Identify which cell holds the provided text, then report its [X, Y] central coordinate. 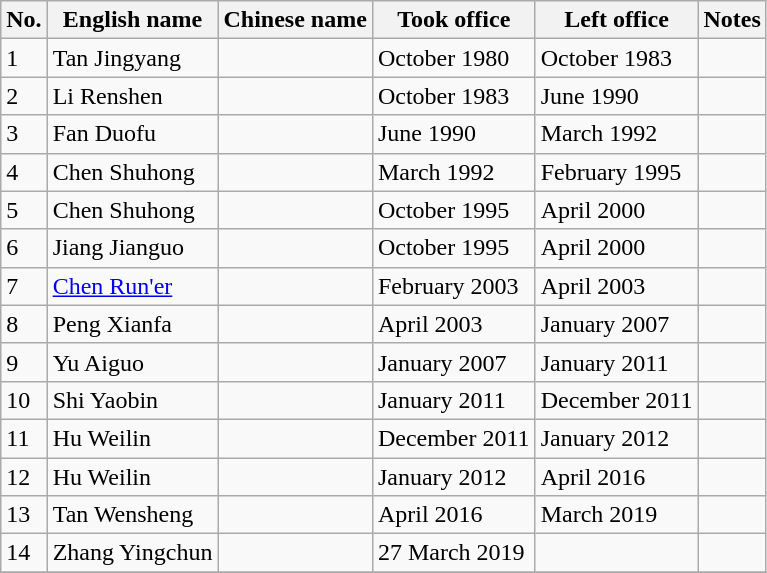
14 [24, 553]
March 2019 [616, 515]
5 [24, 210]
Chen Run'er [132, 286]
Peng Xianfa [132, 324]
3 [24, 134]
Tan Wensheng [132, 515]
27 March 2019 [454, 553]
Zhang Yingchun [132, 553]
4 [24, 172]
Left office [616, 20]
7 [24, 286]
6 [24, 248]
11 [24, 438]
English name [132, 20]
Yu Aiguo [132, 362]
Shi Yaobin [132, 400]
12 [24, 477]
Fan Duofu [132, 134]
Chinese name [295, 20]
Li Renshen [132, 96]
9 [24, 362]
Took office [454, 20]
2 [24, 96]
10 [24, 400]
8 [24, 324]
February 1995 [616, 172]
February 2003 [454, 286]
1 [24, 58]
Notes [732, 20]
No. [24, 20]
October 1980 [454, 58]
Jiang Jianguo [132, 248]
Tan Jingyang [132, 58]
13 [24, 515]
